Provide the (X, Y) coordinate of the cell's center where the given text is located.  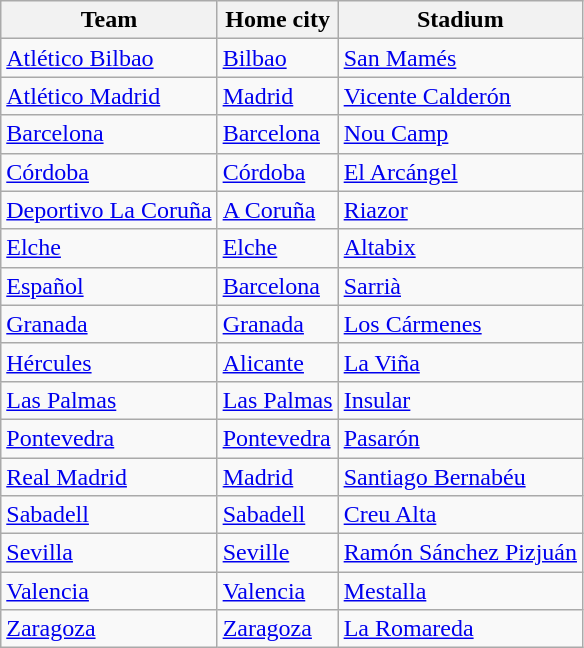
Riazor (460, 210)
Altabix (460, 248)
Santiago Bernabéu (460, 477)
Los Cármenes (460, 324)
Español (109, 286)
Creu Alta (460, 515)
Atlético Bilbao (109, 58)
La Romareda (460, 629)
Real Madrid (109, 477)
Pasarón (460, 438)
Atlético Madrid (109, 96)
Bilbao (278, 58)
El Arcángel (460, 172)
Team (109, 20)
Sevilla (109, 553)
Seville (278, 553)
Mestalla (460, 591)
Insular (460, 400)
Alicante (278, 362)
Vicente Calderón (460, 96)
Ramón Sánchez Pizjuán (460, 553)
Hércules (109, 362)
Nou Camp (460, 134)
Stadium (460, 20)
A Coruña (278, 210)
San Mamés (460, 58)
Deportivo La Coruña (109, 210)
La Viña (460, 362)
Home city (278, 20)
Sarrià (460, 286)
